From the cell containing the given text, extract its center point as (X, Y) coordinate. 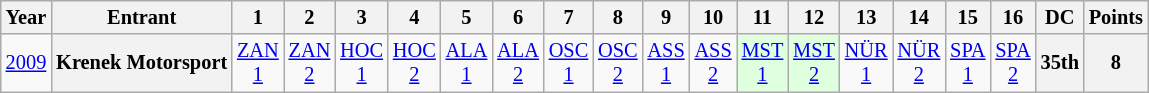
ASS2 (714, 63)
4 (414, 17)
OSC1 (568, 63)
MST1 (763, 63)
3 (362, 17)
ALA2 (518, 63)
1 (258, 17)
15 (968, 17)
11 (763, 17)
Entrant (142, 17)
10 (714, 17)
ZAN1 (258, 63)
SPA1 (968, 63)
OSC2 (618, 63)
12 (814, 17)
HOC2 (414, 63)
6 (518, 17)
Krenek Motorsport (142, 63)
9 (666, 17)
HOC1 (362, 63)
SPA2 (1012, 63)
MST2 (814, 63)
Year (26, 17)
13 (866, 17)
2 (310, 17)
ALA1 (467, 63)
5 (467, 17)
ASS1 (666, 63)
DC (1060, 17)
14 (918, 17)
Points (1116, 17)
16 (1012, 17)
ZAN2 (310, 63)
35th (1060, 63)
7 (568, 17)
NÜR2 (918, 63)
NÜR1 (866, 63)
2009 (26, 63)
